Determine the [x, y] coordinate at the center of the cell enclosing the given text.  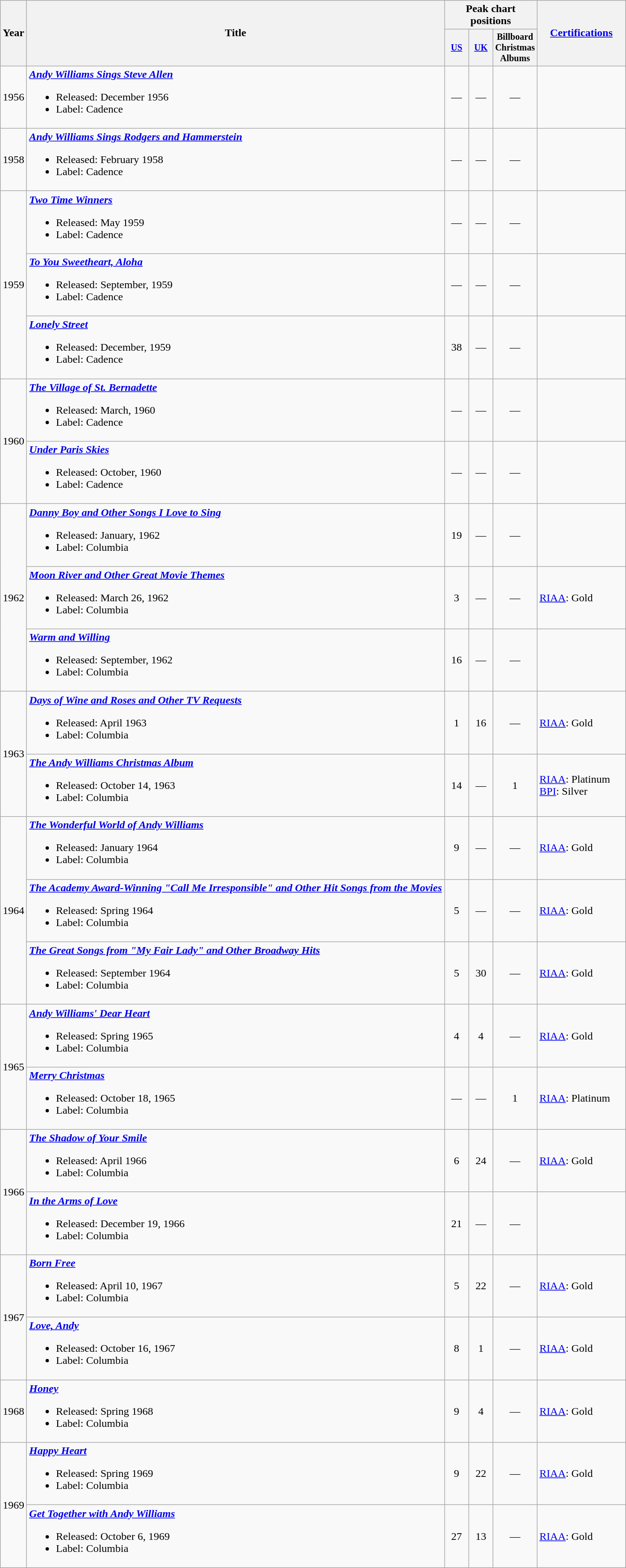
Andy Williams' Dear HeartReleased: Spring 1965Label: Columbia [236, 1036]
Andy Williams Sings Steve AllenReleased: December 1956Label: Cadence [236, 97]
The Andy Williams Christmas AlbumReleased: October 14, 1963Label: Columbia [236, 785]
30 [481, 973]
1962 [13, 598]
Andy Williams Sings Rodgers and HammersteinReleased: February 1958Label: Cadence [236, 159]
Merry ChristmasReleased: October 18, 1965Label: Columbia [236, 1098]
1958 [13, 159]
8 [456, 1349]
Under Paris SkiesReleased: October, 1960Label: Cadence [236, 473]
1963 [13, 754]
1965 [13, 1067]
In the Arms of LoveReleased: December 19, 1966Label: Columbia [236, 1223]
1964 [13, 910]
Lonely StreetReleased: December, 1959Label: Cadence [236, 348]
US [456, 47]
Billboard Christmas Albums [515, 47]
UK [481, 47]
The Village of St. BernadetteReleased: March, 1960Label: Cadence [236, 410]
HoneyReleased: Spring 1968Label: Columbia [236, 1411]
Danny Boy and Other Songs I Love to SingReleased: January, 1962Label: Columbia [236, 535]
RIAA: PlatinumBPI: Silver [582, 785]
24 [481, 1161]
21 [456, 1223]
3 [456, 598]
The Great Songs from "My Fair Lady" and Other Broadway HitsReleased: September 1964Label: Columbia [236, 973]
Love, AndyReleased: October 16, 1967Label: Columbia [236, 1349]
14 [456, 785]
1959 [13, 285]
1960 [13, 441]
RIAA: Platinum [582, 1098]
27 [456, 1536]
Year [13, 33]
Two Time WinnersReleased: May 1959Label: Cadence [236, 222]
13 [481, 1536]
1968 [13, 1411]
Peak chart positions [491, 15]
Days of Wine and Roses and Other TV RequestsReleased: April 1963Label: Columbia [236, 723]
Born FreeReleased: April 10, 1967Label: Columbia [236, 1286]
The Shadow of Your SmileReleased: April 1966Label: Columbia [236, 1161]
Get Together with Andy WilliamsReleased: October 6, 1969Label: Columbia [236, 1536]
Certifications [582, 33]
The Wonderful World of Andy WilliamsReleased: January 1964Label: Columbia [236, 848]
19 [456, 535]
To You Sweetheart, AlohaReleased: September, 1959Label: Cadence [236, 285]
Warm and WillingReleased: September, 1962Label: Columbia [236, 660]
1969 [13, 1505]
1966 [13, 1192]
1967 [13, 1317]
1956 [13, 97]
38 [456, 348]
Title [236, 33]
6 [456, 1161]
Moon River and Other Great Movie ThemesReleased: March 26, 1962Label: Columbia [236, 598]
Happy HeartReleased: Spring 1969Label: Columbia [236, 1474]
The Academy Award-Winning "Call Me Irresponsible" and Other Hit Songs from the MoviesReleased: Spring 1964Label: Columbia [236, 910]
